From the cell containing the given text, extract its center point as (x, y) coordinate. 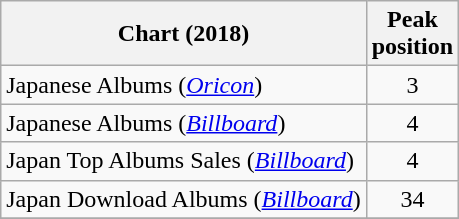
Japan Top Albums Sales (Billboard) (184, 161)
Chart (2018) (184, 34)
34 (412, 199)
Japanese Albums (Billboard) (184, 123)
Japanese Albums (Oricon) (184, 85)
3 (412, 85)
Peakposition (412, 34)
Japan Download Albums (Billboard) (184, 199)
